Scan for the cell matching the given text and deliver its (X, Y) coordinate at center. 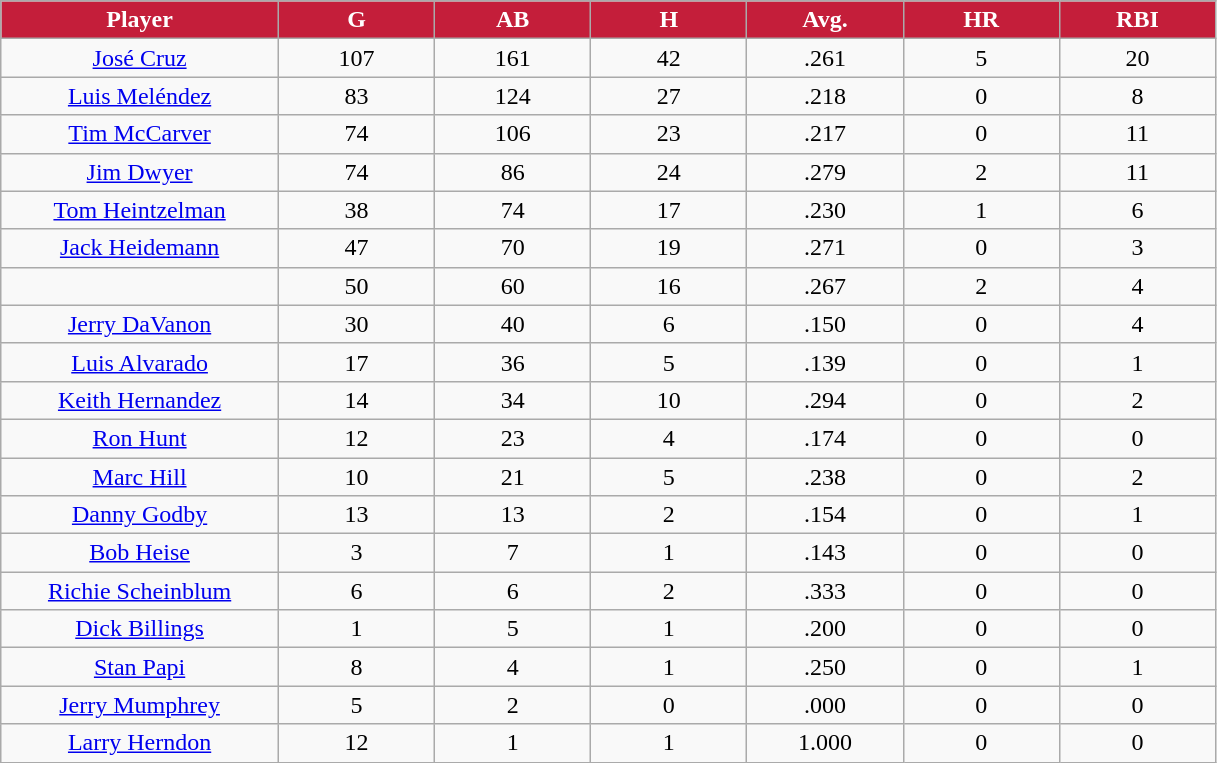
AB (513, 20)
Jim Dwyer (140, 172)
.139 (825, 362)
HR (981, 20)
.218 (825, 96)
Stan Papi (140, 667)
Luis Meléndez (140, 96)
.230 (825, 210)
50 (356, 286)
36 (513, 362)
G (356, 20)
.143 (825, 553)
.267 (825, 286)
1.000 (825, 743)
.154 (825, 515)
7 (513, 553)
Richie Scheinblum (140, 591)
20 (1137, 58)
14 (356, 400)
Bob Heise (140, 553)
19 (669, 248)
.261 (825, 58)
21 (513, 477)
.000 (825, 705)
161 (513, 58)
.238 (825, 477)
.271 (825, 248)
47 (356, 248)
38 (356, 210)
Luis Alvarado (140, 362)
107 (356, 58)
70 (513, 248)
Dick Billings (140, 629)
42 (669, 58)
124 (513, 96)
34 (513, 400)
Player (140, 20)
José Cruz (140, 58)
40 (513, 324)
60 (513, 286)
Tom Heintzelman (140, 210)
.200 (825, 629)
Tim McCarver (140, 134)
Jerry Mumphrey (140, 705)
86 (513, 172)
.174 (825, 438)
.333 (825, 591)
27 (669, 96)
Jerry DaVanon (140, 324)
16 (669, 286)
Ron Hunt (140, 438)
.217 (825, 134)
Marc Hill (140, 477)
.294 (825, 400)
.279 (825, 172)
Keith Hernandez (140, 400)
24 (669, 172)
RBI (1137, 20)
.250 (825, 667)
H (669, 20)
Jack Heidemann (140, 248)
.150 (825, 324)
Avg. (825, 20)
83 (356, 96)
Larry Herndon (140, 743)
106 (513, 134)
30 (356, 324)
Danny Godby (140, 515)
